Provide the (x, y) coordinate of the cell's center where the given text is located.  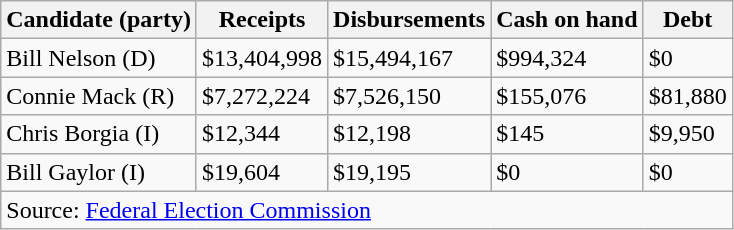
$19,604 (262, 172)
Debt (688, 20)
$994,324 (567, 58)
$81,880 (688, 96)
Receipts (262, 20)
Chris Borgia (I) (99, 134)
$7,272,224 (262, 96)
$7,526,150 (410, 96)
$19,195 (410, 172)
$13,404,998 (262, 58)
Bill Nelson (D) (99, 58)
$155,076 (567, 96)
$15,494,167 (410, 58)
Source: Federal Election Commission (366, 210)
$12,198 (410, 134)
Disbursements (410, 20)
Bill Gaylor (I) (99, 172)
$9,950 (688, 134)
$145 (567, 134)
$12,344 (262, 134)
Connie Mack (R) (99, 96)
Candidate (party) (99, 20)
Cash on hand (567, 20)
